Pinpoint the cell where the given text exists, returning its (x, y) midpoint coordinate. 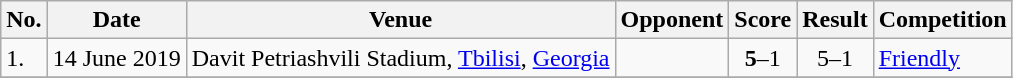
Friendly (942, 58)
14 June 2019 (116, 58)
1. (24, 58)
Date (116, 20)
No. (24, 20)
Competition (942, 20)
Opponent (672, 20)
Venue (400, 20)
Score (763, 20)
Result (835, 20)
Davit Petriashvili Stadium, Tbilisi, Georgia (400, 58)
